Provide the (x, y) coordinate of the cell's center where the given text is located.  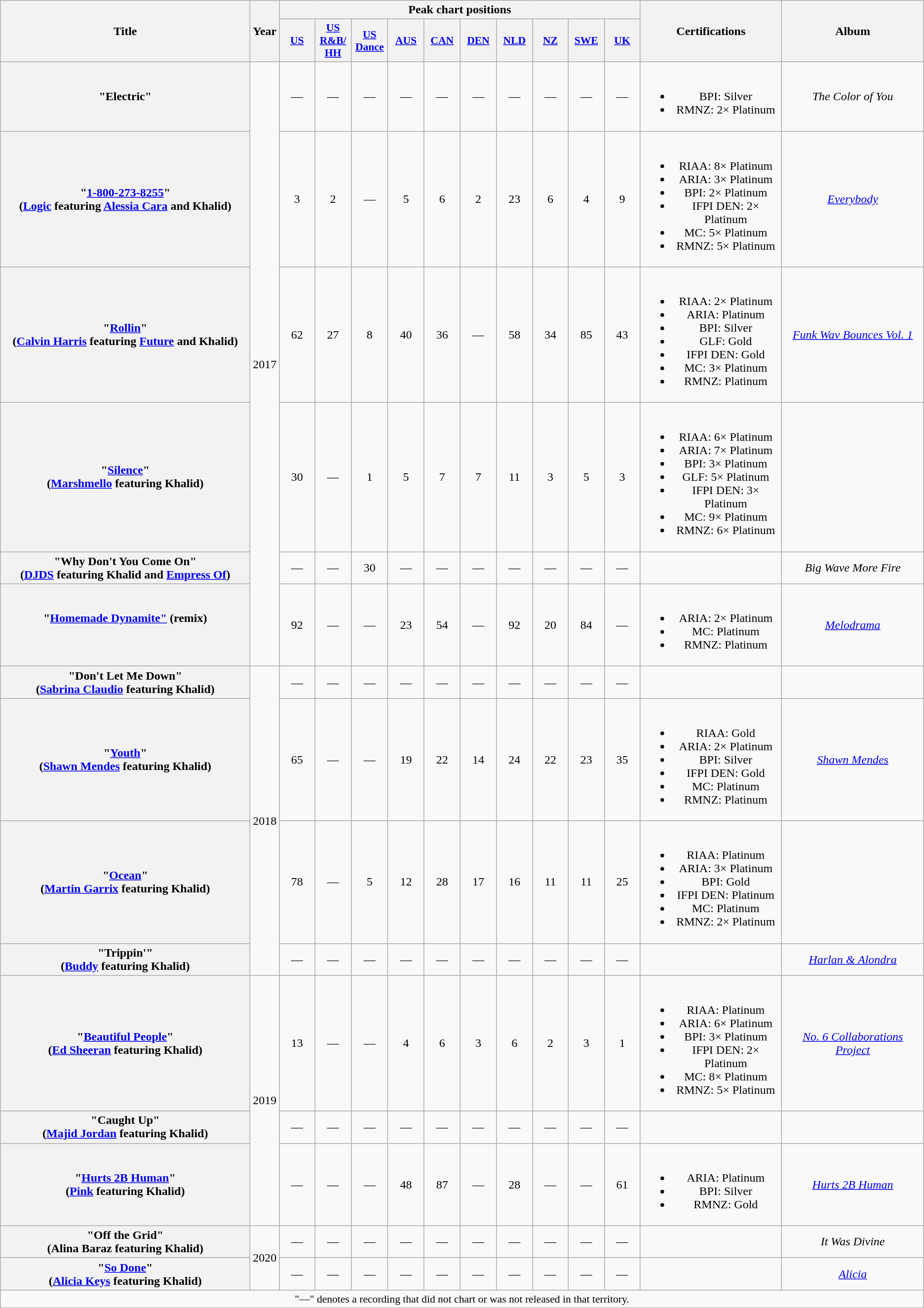
62 (297, 335)
20 (550, 625)
USR&B/HH (333, 40)
43 (622, 335)
27 (333, 335)
24 (514, 760)
RIAA: 8× PlatinumARIA: 3× PlatinumBPI: 2× PlatinumIFPI DEN: 2× PlatinumMC: 5× PlatinumRMNZ: 5× Platinum (711, 199)
AUS (406, 40)
RIAA: GoldARIA: 2× PlatinumBPI: SilverIFPI DEN: GoldMC: PlatinumRMNZ: Platinum (711, 760)
61 (622, 1185)
65 (297, 760)
9 (622, 199)
85 (586, 335)
Melodrama (853, 625)
"Off the Grid"(Alina Baraz featuring Khalid) (125, 1242)
17 (478, 882)
2018 (265, 821)
"1-800-273-8255"(Logic featuring Alessia Cara and Khalid) (125, 199)
2019 (265, 1101)
12 (406, 882)
"Trippin'"(Buddy featuring Khalid) (125, 960)
Title (125, 32)
40 (406, 335)
58 (514, 335)
"Why Don't You Come On"(DJDS featuring Khalid and Empress Of) (125, 568)
RIAA: PlatinumARIA: 6× PlatinumBPI: 3× PlatinumIFPI DEN: 2× PlatinumMC: 8× PlatinumRMNZ: 5× Platinum (711, 1043)
Certifications (711, 32)
"Don't Let Me Down"(Sabrina Claudio featuring Khalid) (125, 682)
"So Done"(Alicia Keys featuring Khalid) (125, 1273)
"Rollin"(Calvin Harris featuring Future and Khalid) (125, 335)
Shawn Mendes (853, 760)
RIAA: PlatinumARIA: 3× PlatinumBPI: GoldIFPI DEN: PlatinumMC: PlatinumRMNZ: 2× Platinum (711, 882)
14 (478, 760)
"Youth"(Shawn Mendes featuring Khalid) (125, 760)
"Caught Up"(Majid Jordan featuring Khalid) (125, 1127)
87 (442, 1185)
CAN (442, 40)
Hurts 2B Human (853, 1185)
84 (586, 625)
48 (406, 1185)
Peak chart positions (460, 10)
BPI: SilverRMNZ: 2× Platinum (711, 96)
ARIA: PlatinumBPI: SilverRMNZ: Gold (711, 1185)
16 (514, 882)
NLD (514, 40)
"Homemade Dynamite" (remix) (125, 625)
ARIA: 2× PlatinumMC: PlatinumRMNZ: Platinum (711, 625)
US (297, 40)
2020 (265, 1258)
2017 (265, 364)
36 (442, 335)
It Was Divine (853, 1242)
The Color of You (853, 96)
"Hurts 2B Human"(Pink featuring Khalid) (125, 1185)
"—" denotes a recording that did not chart or was not released in that territory. (462, 1299)
RIAA: 6× PlatinumARIA: 7× PlatinumBPI: 3× PlatinumGLF: 5× PlatinumIFPI DEN: 3× PlatinumMC: 9× PlatinumRMNZ: 6× Platinum (711, 477)
"Electric" (125, 96)
"Silence"(Marshmello featuring Khalid) (125, 477)
Funk Wav Bounces Vol. 1 (853, 335)
SWE (586, 40)
Big Wave More Fire (853, 568)
Alicia (853, 1273)
"Beautiful People"(Ed Sheeran featuring Khalid) (125, 1043)
NZ (550, 40)
25 (622, 882)
35 (622, 760)
8 (370, 335)
19 (406, 760)
RIAA: 2× PlatinumARIA: PlatinumBPI: SilverGLF: GoldIFPI DEN: GoldMC: 3× PlatinumRMNZ: Platinum (711, 335)
34 (550, 335)
Year (265, 32)
DEN (478, 40)
Harlan & Alondra (853, 960)
78 (297, 882)
54 (442, 625)
13 (297, 1043)
UK (622, 40)
Album (853, 32)
Everybody (853, 199)
No. 6 Collaborations Project (853, 1043)
"Ocean"(Martin Garrix featuring Khalid) (125, 882)
USDance (370, 40)
